Return the (x, y) coordinate for the center point of the cell that contains the specified text.  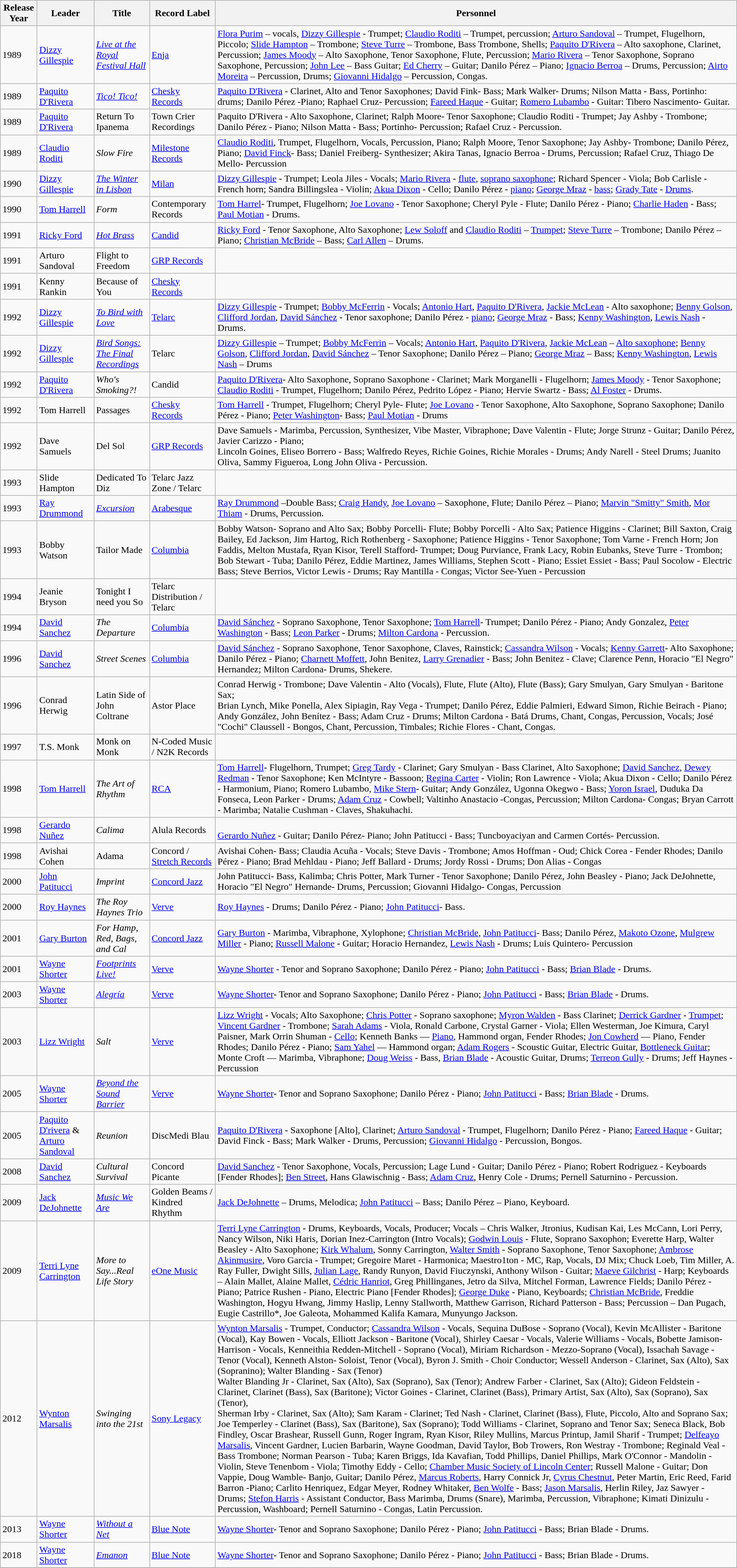
Conrad Herwig (65, 705)
Concord / Stretch Records (183, 855)
Hot Brass (122, 235)
Passages (122, 410)
More to Say...Real Life Story (122, 1271)
Milestone Records (183, 153)
Jeanie Bryson (65, 597)
2013 (19, 1529)
Gerardo Nuñez (65, 830)
The Departure (122, 628)
To Bird with Love (122, 317)
Release Year (19, 13)
Town Crier Recordings (183, 122)
Claudio Roditi (65, 153)
Imprint (122, 881)
Footprints Live! (122, 969)
Live at the Royal Festival Hall (122, 55)
Slow Fire (122, 153)
Wynton Marsalis (65, 1419)
Tonight I need you So (122, 597)
The Winter in Lisbon (122, 184)
Jack DeJohnette (65, 1202)
Golden Beams / Kindred Rhythm (183, 1202)
Ricky Ford (65, 235)
Personnel (476, 13)
Emanon (122, 1555)
Adama (122, 855)
Dedicated To Diz (122, 483)
Ray Drummond –Double Bass; Craig Handy, Joe Lovano – Saxophone, Flute; Danilo Pérez – Piano; Marvin "Smitty" Smith, Mor Thiam - Drums, Percussion. (476, 508)
2018 (19, 1555)
Ray Drummond (65, 508)
Alula Records (183, 830)
Avishai Cohen (65, 855)
Paquito D'rivera & Arturo Sandoval (65, 1135)
Jack DeJohnette – Drums, Melodica; John Patitucci – Bass; Danilo Pérez – Piano, Keyboard. (476, 1202)
2008 (19, 1171)
Without a Net (122, 1529)
Astor Place (183, 705)
Enja (183, 55)
Slide Hampton (65, 483)
Title (122, 13)
Gary Burton (65, 938)
Gerardo Nuñez - Guitar; Danilo Pérez- Piano; John Patitucci - Bass; Tuncboyaciyan and Carmen Cortés- Percussion. (476, 830)
Swinging into the 21st (122, 1419)
For Hamp, Red, Bags, and Cal (122, 938)
Alegría (122, 995)
Tailor Made (122, 550)
Flight to Freedom (122, 261)
Monk on Monk (122, 747)
T.S. Monk (65, 747)
Return To Ipanema (122, 122)
Tico! Tico! (122, 96)
Reunion (122, 1135)
Wayne Shorter - Tenor and Soprano Saxophone; Danilo Pérez - Piano; John Patitucci - Bass; Brian Blade - Drums. (476, 969)
Terri Lyne Carrington (65, 1271)
Cultural Survival (122, 1171)
Sony Legacy (183, 1419)
Street Scenes (122, 659)
Record Label (183, 13)
John Patitucci (65, 881)
Music We Are (122, 1202)
1997 (19, 747)
eOne Music (183, 1271)
Calima (122, 830)
Salt (122, 1041)
Milan (183, 184)
The Art of Rhythm (122, 789)
Arturo Sandoval (65, 261)
Bobby Watson (65, 550)
Arabesque (183, 508)
Tom Harrel- Trumpet, Flugelhorn; Joe Lovano - Tenor Saxophone; Cheryl Pyle - Flute; Danilo Pérez - Piano; Charlie Haden - Bass; Paul Motian - Drums. (476, 210)
Latin Side of John Coltrane (122, 705)
Dave Samuels (65, 447)
Because of You (122, 286)
Telarc Jazz Zone / Telarc (183, 483)
Contemporary Records (183, 210)
Form (122, 210)
Kenny Rankin (65, 286)
Del Sol (122, 447)
Roy Haynes - Drums; Danilo Pérez - Piano; John Patitucci- Bass. (476, 907)
Roy Haynes (65, 907)
N-Coded Music / N2K Records (183, 747)
Bird Songs: The Final Recordings (122, 353)
DiscMedi Blau (183, 1135)
2012 (19, 1419)
Telarc Distribution / Telarc (183, 597)
Excursion (122, 508)
Leader (65, 13)
Who's Smoking?! (122, 384)
The Roy Haynes Trio (122, 907)
Lizz Wright (65, 1041)
Beyond the Sound Barrier (122, 1094)
RCA (183, 789)
Concord Picante (183, 1171)
